Search for the cell housing the specified text and yield its (X, Y) center coordinate. 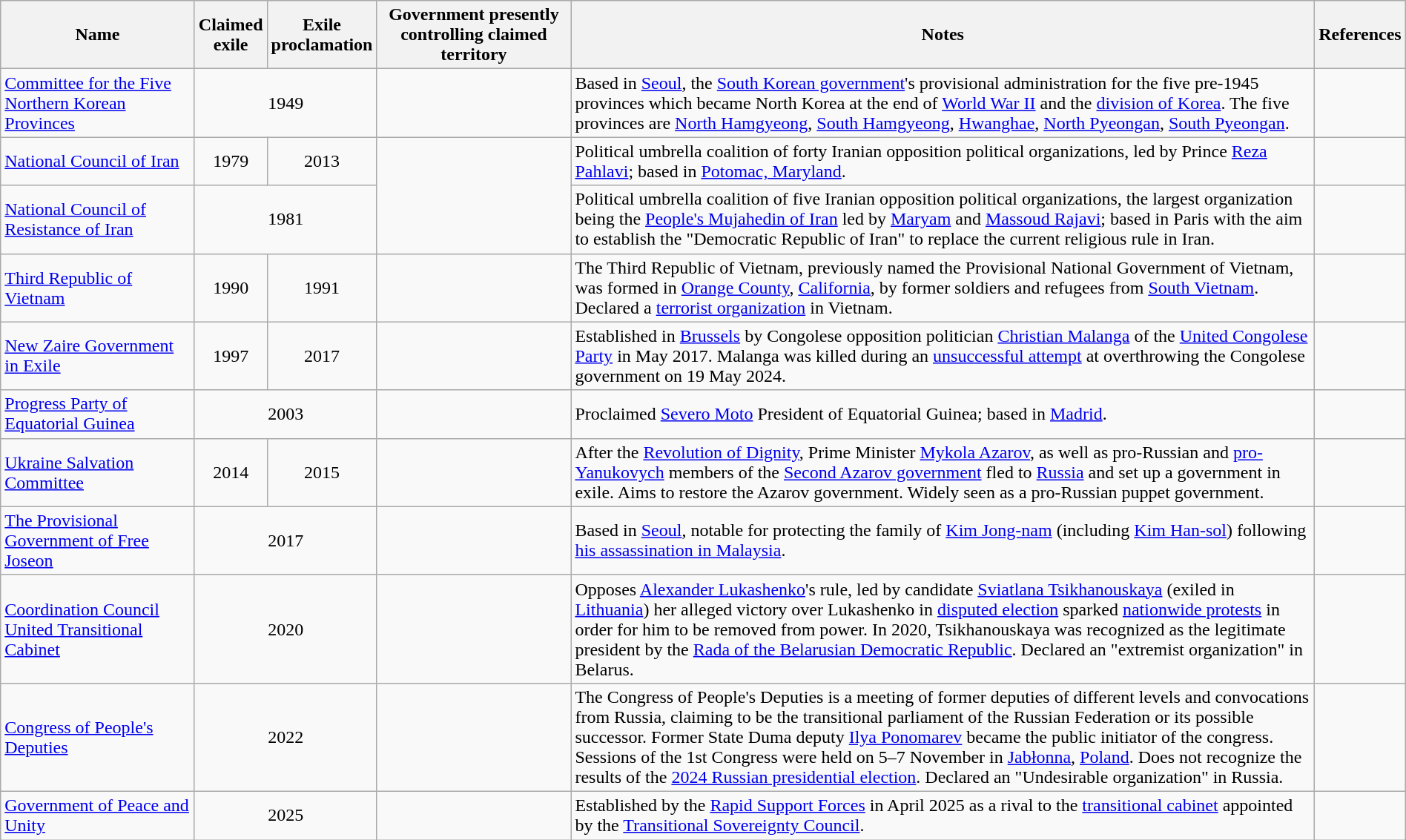
Notes (943, 35)
2020 (286, 629)
1979 (231, 162)
Claimed exile (231, 35)
2022 (286, 737)
Government presently controlling claimed territory (474, 35)
Congress of People's Deputies (98, 737)
Political umbrella coalition of forty Iranian opposition political organizations, led by Prince Reza Pahlavi; based in Potomac, Maryland. (943, 162)
1991 (322, 288)
2025 (286, 816)
Government of Peace and Unity (98, 816)
1990 (231, 288)
Ukraine Salvation Committee (98, 472)
1997 (231, 356)
Exile proclamation (322, 35)
Progress Party of Equatorial Guinea (98, 414)
2015 (322, 472)
1949 (286, 103)
National Council of Resistance of Iran (98, 219)
Based in Seoul, notable for protecting the family of Kim Jong-nam (including Kim Han-sol) following his assassination in Malaysia. (943, 540)
The Provisional Government of Free Joseon (98, 540)
Coordination CouncilUnited Transitional Cabinet (98, 629)
2013 (322, 162)
Proclaimed Severo Moto President of Equatorial Guinea; based in Madrid. (943, 414)
New Zaire Government in Exile (98, 356)
Third Republic of Vietnam (98, 288)
Established by the Rapid Support Forces in April 2025 as a rival to the transitional cabinet appointed by the Transitional Sovereignty Council. (943, 816)
1981 (286, 219)
Name (98, 35)
National Council of Iran (98, 162)
2003 (286, 414)
References (1360, 35)
Committee for the Five Northern Korean Provinces (98, 103)
2014 (231, 472)
